Extract the (X, Y) coordinate from the center of the cell holding the provided text.  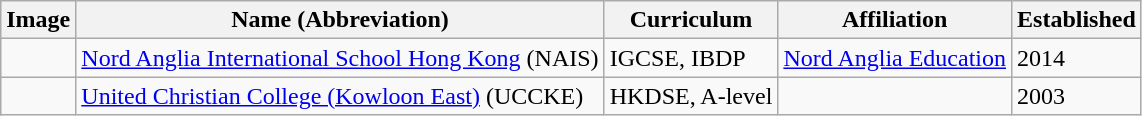
United Christian College (Kowloon East) (UCCKE) (340, 96)
2014 (1077, 58)
Affiliation (895, 20)
Name (Abbreviation) (340, 20)
Nord Anglia International School Hong Kong (NAIS) (340, 58)
Established (1077, 20)
Nord Anglia Education (895, 58)
2003 (1077, 96)
IGCSE, IBDP (691, 58)
Curriculum (691, 20)
HKDSE, A-level (691, 96)
Image (38, 20)
